Find where the given text appears and provide that cell's center as [X, Y] coordinate. 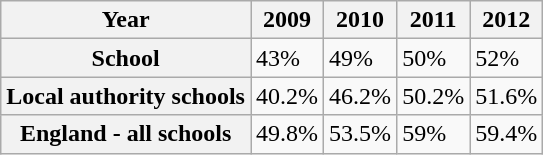
53.5% [360, 134]
England - all schools [126, 134]
51.6% [506, 96]
43% [286, 58]
50.2% [434, 96]
59% [434, 134]
40.2% [286, 96]
52% [506, 58]
Year [126, 20]
49% [360, 58]
2012 [506, 20]
School [126, 58]
2011 [434, 20]
49.8% [286, 134]
59.4% [506, 134]
46.2% [360, 96]
2009 [286, 20]
Local authority schools [126, 96]
2010 [360, 20]
50% [434, 58]
